Determine the (x, y) coordinate at the center of the cell enclosing the given text.  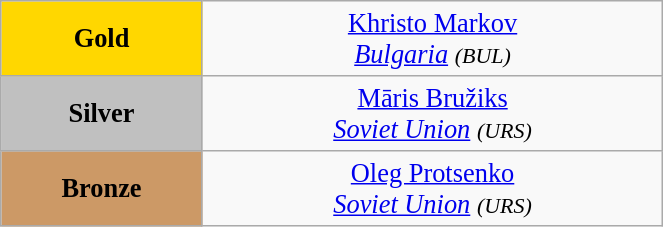
Silver (102, 112)
Oleg ProtsenkoSoviet Union (URS) (432, 188)
Gold (102, 38)
Khristo MarkovBulgaria (BUL) (432, 38)
Māris BružiksSoviet Union (URS) (432, 112)
Bronze (102, 188)
